From the cell containing the given text, extract its center point as [x, y] coordinate. 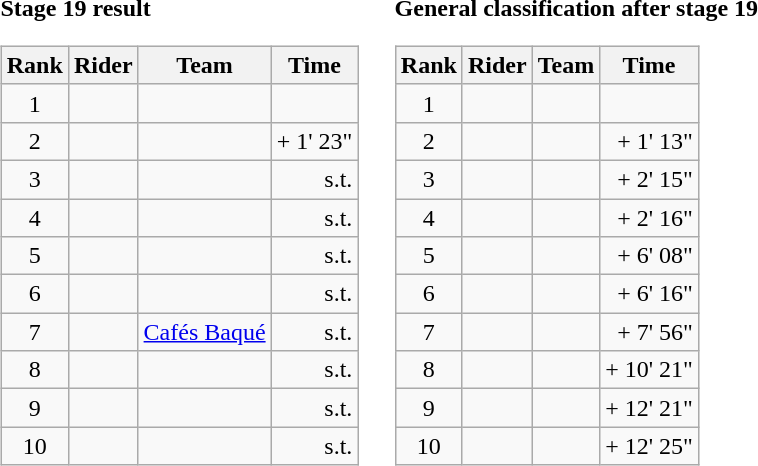
+ 12' 25" [650, 446]
+ 2' 15" [650, 179]
Cafés Baqué [204, 332]
+ 12' 21" [650, 408]
+ 1' 13" [650, 141]
+ 6' 08" [650, 256]
+ 7' 56" [650, 332]
+ 2' 16" [650, 217]
+ 6' 16" [650, 294]
+ 1' 23" [314, 141]
+ 10' 21" [650, 370]
